Identify which cell holds the provided text, then report its [x, y] central coordinate. 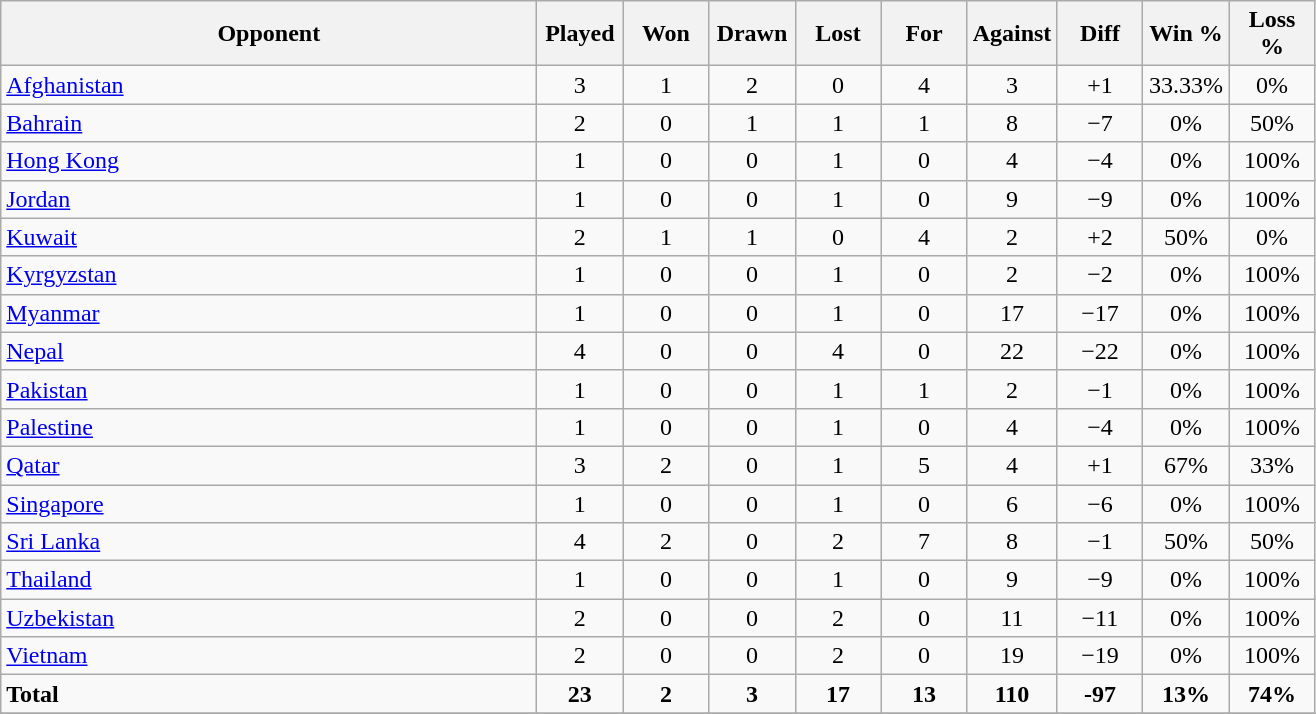
22 [1012, 351]
−17 [1100, 313]
74% [1272, 694]
Hong Kong [269, 161]
Loss % [1272, 34]
33.33% [1186, 85]
−7 [1100, 123]
−11 [1100, 618]
−2 [1100, 275]
Qatar [269, 465]
+2 [1100, 237]
13 [924, 694]
6 [1012, 503]
5 [924, 465]
Jordan [269, 199]
Sri Lanka [269, 542]
67% [1186, 465]
-97 [1100, 694]
−6 [1100, 503]
Lost [838, 34]
33% [1272, 465]
19 [1012, 656]
Against [1012, 34]
Total [269, 694]
23 [580, 694]
Drawn [752, 34]
Won [666, 34]
−22 [1100, 351]
Singapore [269, 503]
Bahrain [269, 123]
Uzbekistan [269, 618]
11 [1012, 618]
−19 [1100, 656]
Kyrgyzstan [269, 275]
110 [1012, 694]
Win % [1186, 34]
13% [1186, 694]
Thailand [269, 580]
Kuwait [269, 237]
Vietnam [269, 656]
For [924, 34]
Myanmar [269, 313]
Palestine [269, 427]
7 [924, 542]
Afghanistan [269, 85]
Diff [1100, 34]
Nepal [269, 351]
Opponent [269, 34]
Played [580, 34]
Pakistan [269, 389]
